Detect which cell encompasses the target text, then output its [X, Y] center coordinate. 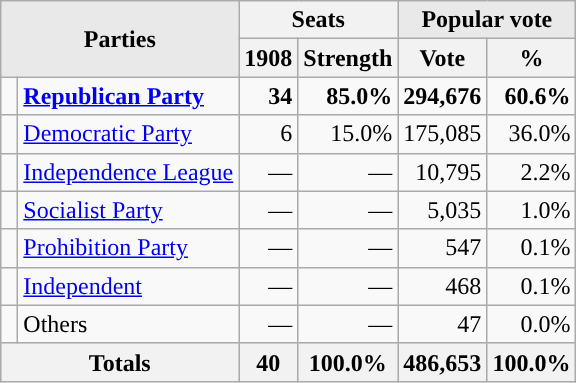
486,653 [442, 362]
2.2% [532, 172]
% [532, 58]
547 [442, 248]
47 [442, 324]
Parties [120, 39]
Vote [442, 58]
Republican Party [128, 96]
468 [442, 286]
1908 [268, 58]
36.0% [532, 134]
Independent [128, 286]
15.0% [348, 134]
Others [128, 324]
60.6% [532, 96]
Prohibition Party [128, 248]
Independence League [128, 172]
Strength [348, 58]
1.0% [532, 210]
34 [268, 96]
5,035 [442, 210]
0.0% [532, 324]
Popular vote [487, 20]
Totals [120, 362]
175,085 [442, 134]
Democratic Party [128, 134]
10,795 [442, 172]
Socialist Party [128, 210]
40 [268, 362]
Seats [318, 20]
294,676 [442, 96]
6 [268, 134]
85.0% [348, 96]
